Return (x, y) of the center of cell containing provided text 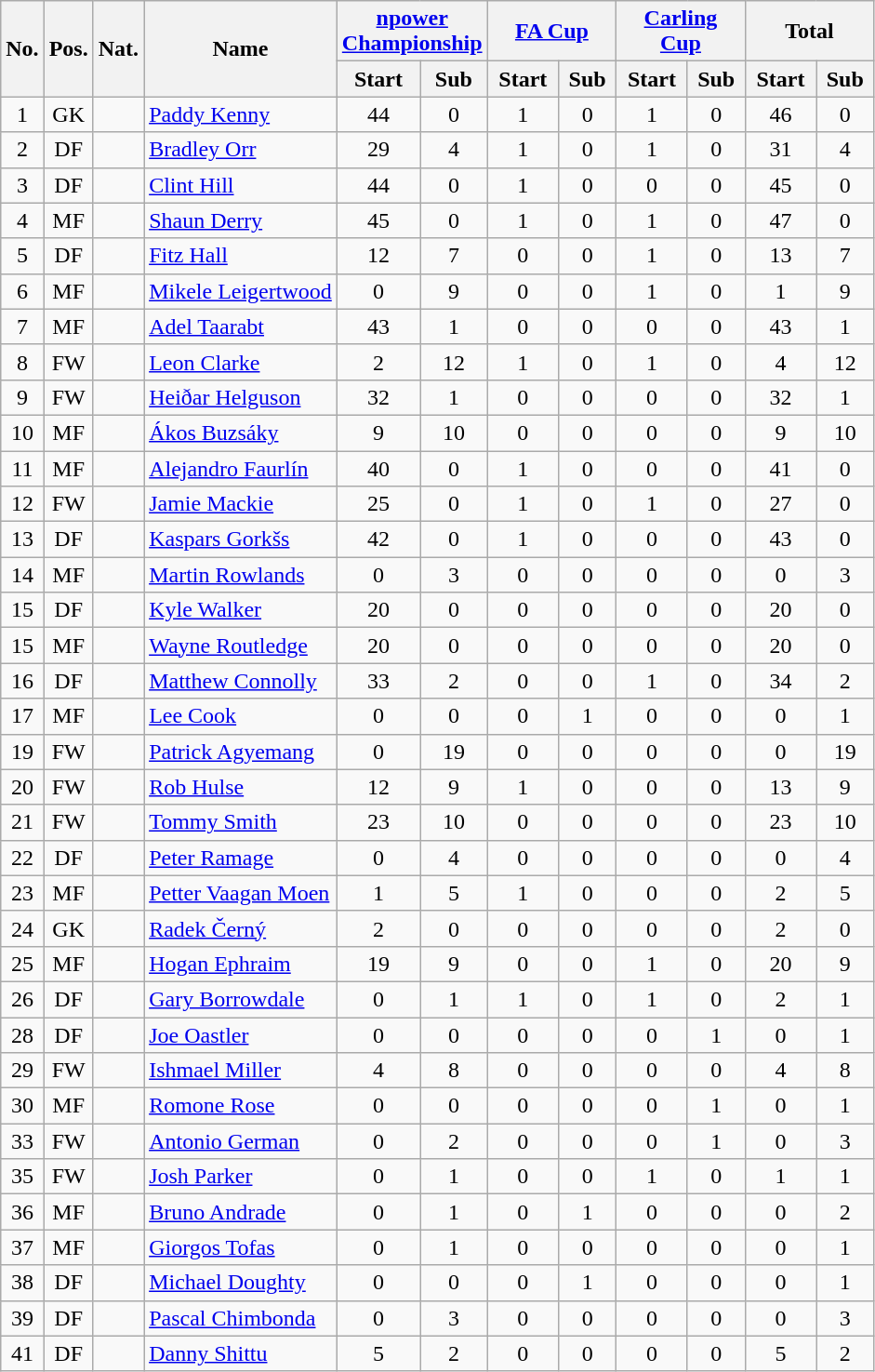
Peter Ramage (241, 858)
Leon Clarke (241, 362)
Lee Cook (241, 716)
Giorgos Tofas (241, 1247)
Romone Rose (241, 1106)
11 (22, 468)
Pascal Chimbonda (241, 1318)
27 (780, 504)
39 (22, 1318)
Carling Cup (681, 32)
Ishmael Miller (241, 1071)
Fitz Hall (241, 256)
22 (22, 858)
Josh Parker (241, 1177)
6 (22, 291)
Rob Hulse (241, 787)
Martin Rowlands (241, 575)
Kaspars Gorkšs (241, 539)
Petter Vaagan Moen (241, 893)
31 (780, 150)
No. (22, 48)
40 (378, 468)
Bruno Andrade (241, 1212)
Joe Oastler (241, 1035)
34 (780, 681)
Jamie Mackie (241, 504)
24 (22, 928)
37 (22, 1247)
Radek Černý (241, 928)
21 (22, 822)
28 (22, 1035)
Name (241, 48)
Mikele Leigertwood (241, 291)
Hogan Ephraim (241, 964)
Total (809, 32)
FA Cup (552, 32)
26 (22, 999)
14 (22, 575)
Bradley Orr (241, 150)
Pos. (69, 48)
npower Championship (412, 32)
38 (22, 1283)
Ákos Buzsáky (241, 433)
Tommy Smith (241, 822)
Adel Taarabt (241, 326)
Paddy Kenny (241, 114)
Alejandro Faurlín (241, 468)
Michael Doughty (241, 1283)
Clint Hill (241, 185)
Antonio German (241, 1141)
42 (378, 539)
35 (22, 1177)
36 (22, 1212)
Heiðar Helguson (241, 397)
Danny Shittu (241, 1353)
17 (22, 716)
Kyle Walker (241, 610)
16 (22, 681)
Nat. (118, 48)
Wayne Routledge (241, 646)
46 (780, 114)
47 (780, 220)
Shaun Derry (241, 220)
Matthew Connolly (241, 681)
30 (22, 1106)
Patrick Agyemang (241, 752)
Gary Borrowdale (241, 999)
